Provide the [X, Y] coordinate of the cell's center where the given text is located.  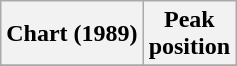
Chart (1989) [72, 34]
Peakposition [189, 34]
